Provide the [x, y] coordinate of the cell's center where the given text is located.  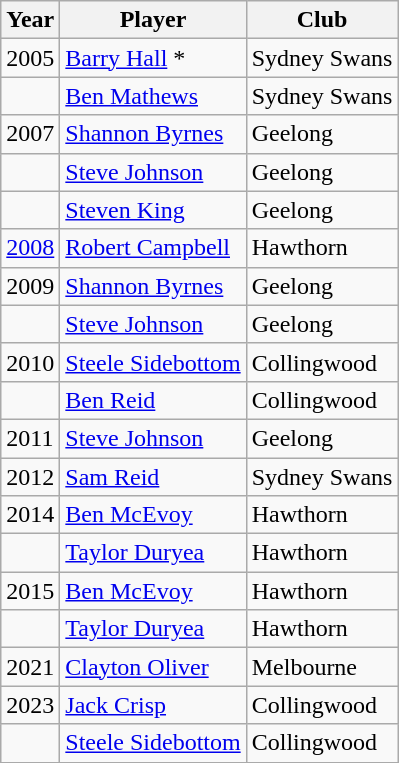
2014 [30, 515]
Ben Reid [153, 400]
Clayton Oliver [153, 667]
Club [322, 20]
Ben Mathews [153, 96]
2009 [30, 286]
Melbourne [322, 667]
Player [153, 20]
Year [30, 20]
Sam Reid [153, 477]
Robert Campbell [153, 248]
2015 [30, 591]
2012 [30, 477]
2010 [30, 362]
2021 [30, 667]
2005 [30, 58]
Steven King [153, 210]
2023 [30, 705]
2007 [30, 134]
2011 [30, 438]
2008 [30, 248]
Jack Crisp [153, 705]
Barry Hall * [153, 58]
